Find where the given text appears and provide that cell's center as [x, y] coordinate. 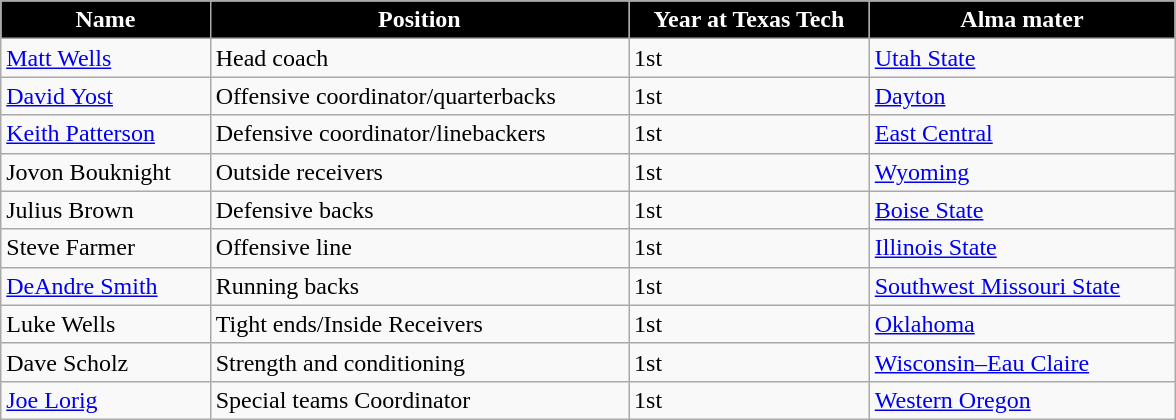
Dave Scholz [106, 362]
Boise State [1022, 210]
Alma mater [1022, 20]
David Yost [106, 96]
Tight ends/Inside Receivers [419, 324]
Western Oregon [1022, 400]
Head coach [419, 58]
Illinois State [1022, 248]
Julius Brown [106, 210]
Defensive backs [419, 210]
Wyoming [1022, 172]
Jovon Bouknight [106, 172]
Oklahoma [1022, 324]
DeAndre Smith [106, 286]
Running backs [419, 286]
Joe Lorig [106, 400]
Special teams Coordinator [419, 400]
Matt Wells [106, 58]
Year at Texas Tech [750, 20]
Dayton [1022, 96]
Defensive coordinator/linebackers [419, 134]
Southwest Missouri State [1022, 286]
Position [419, 20]
Utah State [1022, 58]
Offensive coordinator/quarterbacks [419, 96]
Keith Patterson [106, 134]
Outside receivers [419, 172]
Steve Farmer [106, 248]
Offensive line [419, 248]
Luke Wells [106, 324]
Name [106, 20]
Strength and conditioning [419, 362]
East Central [1022, 134]
Wisconsin–Eau Claire [1022, 362]
